Output the [X, Y] coordinate of the center of the cell containing the given text.  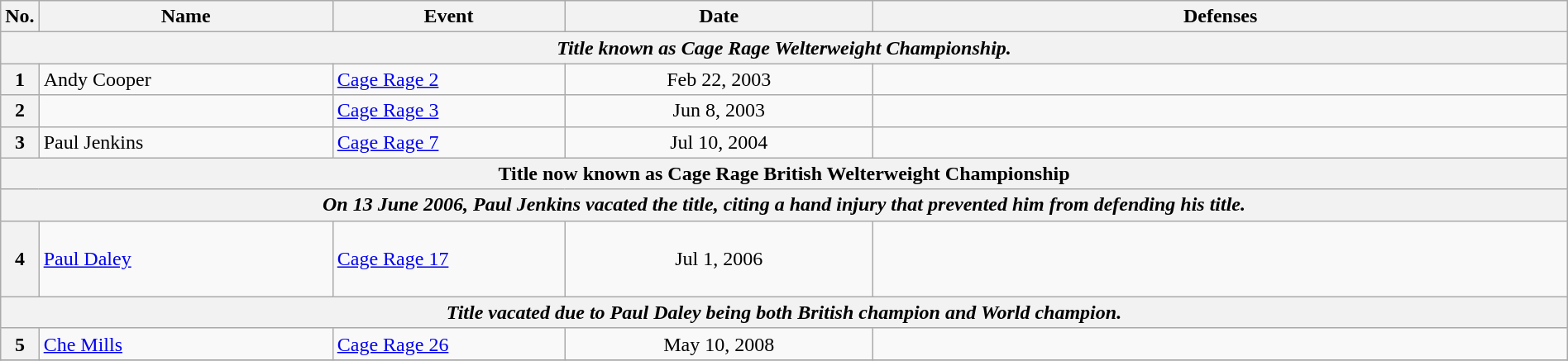
Che Mills [185, 344]
Title vacated due to Paul Daley being both British champion and World champion. [784, 312]
Paul Daley [185, 259]
Cage Rage 17 [448, 259]
Jul 10, 2004 [719, 142]
Event [448, 17]
No. [20, 17]
Feb 22, 2003 [719, 79]
Jul 1, 2006 [719, 259]
2 [20, 111]
Date [719, 17]
Title known as Cage Rage Welterweight Championship. [784, 48]
Defenses [1221, 17]
On 13 June 2006, Paul Jenkins vacated the title, citing a hand injury that prevented him from defending his title. [784, 205]
4 [20, 259]
Cage Rage 7 [448, 142]
Title now known as Cage Rage British Welterweight Championship [784, 173]
Cage Rage 26 [448, 344]
5 [20, 344]
Andy Cooper [185, 79]
Jun 8, 2003 [719, 111]
Cage Rage 3 [448, 111]
Cage Rage 2 [448, 79]
May 10, 2008 [719, 344]
3 [20, 142]
1 [20, 79]
Paul Jenkins [185, 142]
Name [185, 17]
